Output the (X, Y) coordinate of the center of the cell containing the given text.  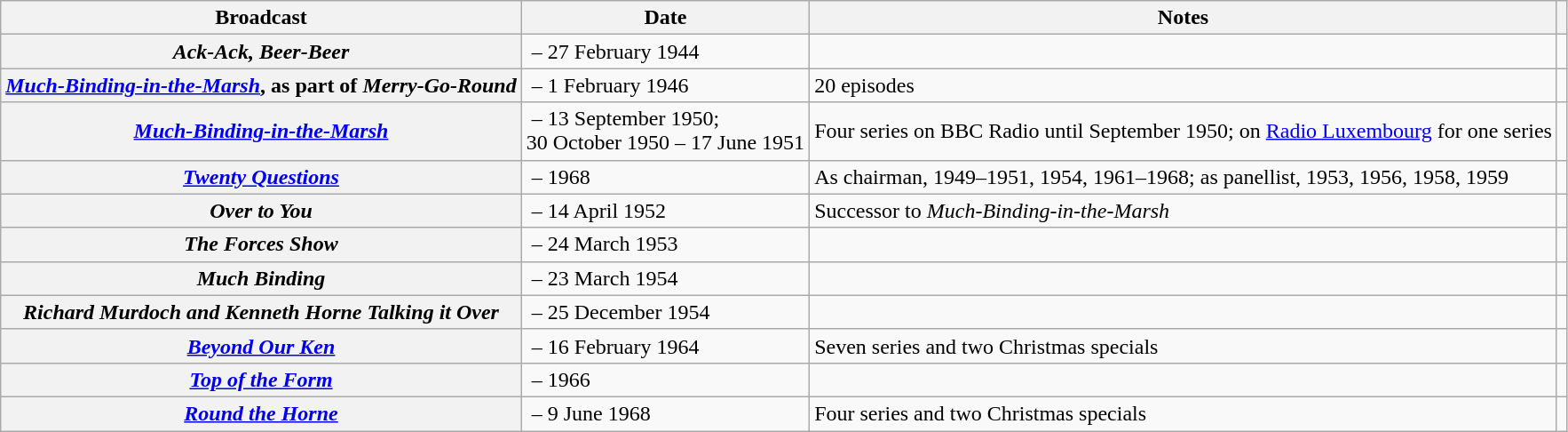
Much-Binding-in-the-Marsh (261, 132)
Richard Murdoch and Kenneth Horne Talking it Over (261, 312)
Round the Horne (261, 413)
– 9 June 1968 (665, 413)
– 24 March 1953 (665, 244)
20 episodes (1184, 85)
– 1968 (665, 177)
Ack-Ack, Beer-Beer (261, 52)
Beyond Our Ken (261, 346)
– 14 April 1952 (665, 211)
Top of the Form (261, 380)
– 25 December 1954 (665, 312)
– 23 March 1954 (665, 278)
Twenty Questions (261, 177)
– 1 February 1946 (665, 85)
The Forces Show (261, 244)
Four series and two Christmas specials (1184, 413)
Much Binding (261, 278)
Much-Binding-in-the-Marsh, as part of Merry-Go-Round (261, 85)
– 1966 (665, 380)
Notes (1184, 18)
As chairman, 1949–1951, 1954, 1961–1968; as panellist, 1953, 1956, 1958, 1959 (1184, 177)
Over to You (261, 211)
– 13 September 1950;30 October 1950 – 17 June 1951 (665, 132)
Date (665, 18)
– 27 February 1944 (665, 52)
– 16 February 1964 (665, 346)
Broadcast (261, 18)
Successor to Much-Binding-in-the-Marsh (1184, 211)
Four series on BBC Radio until September 1950; on Radio Luxembourg for one series (1184, 132)
Seven series and two Christmas specials (1184, 346)
